Find where the given text appears and provide that cell's center as [x, y] coordinate. 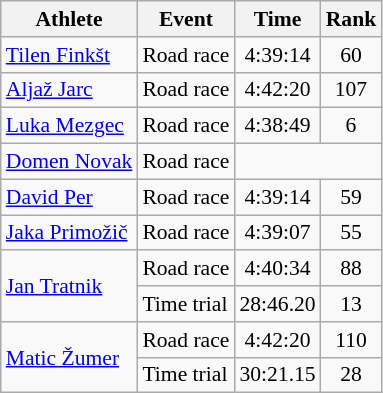
60 [352, 55]
4:40:34 [277, 269]
4:38:49 [277, 126]
28:46.20 [277, 304]
28 [352, 375]
88 [352, 269]
Jan Tratnik [70, 286]
Aljaž Jarc [70, 90]
6 [352, 126]
David Per [70, 197]
13 [352, 304]
55 [352, 233]
Time [277, 19]
4:39:07 [277, 233]
59 [352, 197]
Luka Mezgec [70, 126]
Matic Žumer [70, 358]
Jaka Primožič [70, 233]
Tilen Finkšt [70, 55]
Athlete [70, 19]
Domen Novak [70, 162]
Event [186, 19]
30:21.15 [277, 375]
107 [352, 90]
110 [352, 340]
Rank [352, 19]
